For the text-containing cell, return its midpoint in (X, Y) coordinate format. 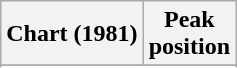
Peakposition (189, 34)
Chart (1981) (72, 34)
